For the text-containing cell, return its midpoint in [X, Y] coordinate format. 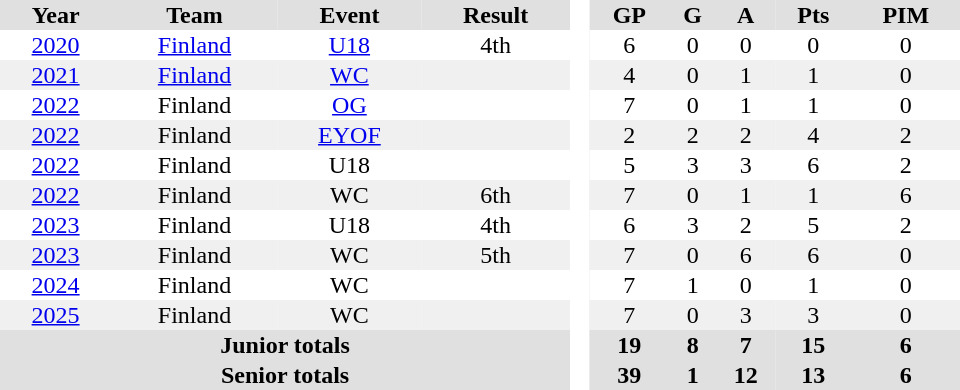
Junior totals [285, 345]
19 [630, 345]
Team [194, 15]
PIM [906, 15]
GP [630, 15]
Event [350, 15]
8 [692, 345]
15 [813, 345]
12 [746, 375]
Year [56, 15]
EYOF [350, 135]
OG [350, 105]
2021 [56, 75]
2020 [56, 45]
G [692, 15]
39 [630, 375]
Result [496, 15]
6th [496, 195]
A [746, 15]
2025 [56, 315]
13 [813, 375]
2024 [56, 285]
Pts [813, 15]
5th [496, 255]
Senior totals [285, 375]
